From the cell containing the given text, extract its center point as (X, Y) coordinate. 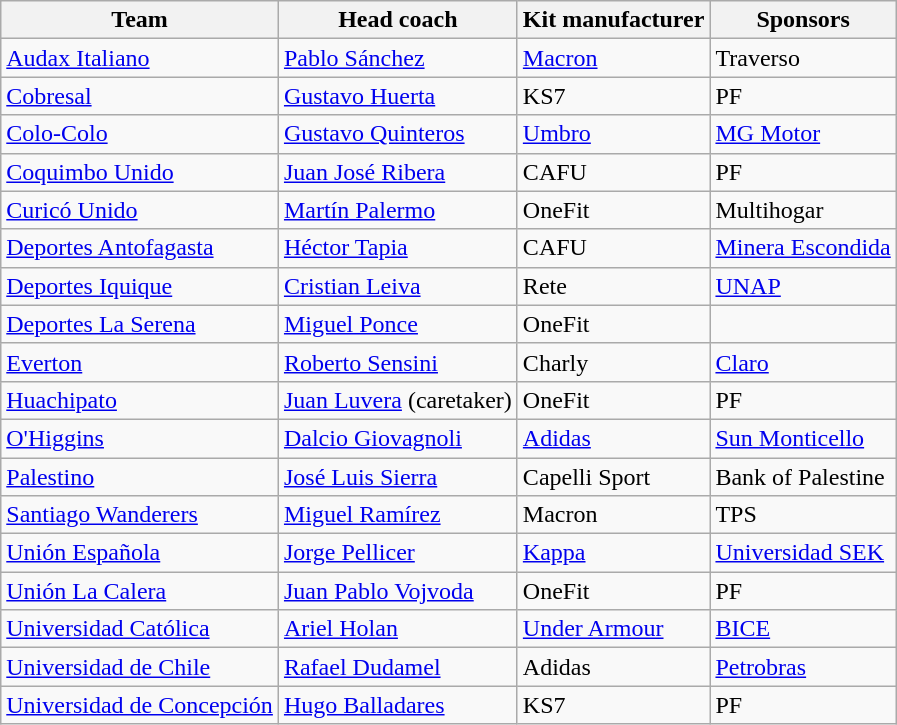
Everton (140, 362)
Gustavo Huerta (398, 96)
UNAP (803, 286)
Deportes Iquique (140, 286)
Juan José Ribera (398, 172)
Héctor Tapia (398, 248)
MG Motor (803, 134)
Bank of Palestine (803, 477)
Team (140, 20)
Miguel Ponce (398, 324)
Colo-Colo (140, 134)
Deportes La Serena (140, 324)
Universidad de Chile (140, 667)
Ariel Holan (398, 629)
Pablo Sánchez (398, 58)
Roberto Sensini (398, 362)
Juan Luvera (caretaker) (398, 400)
Charly (614, 362)
Kappa (614, 553)
Audax Italiano (140, 58)
TPS (803, 515)
Unión Española (140, 553)
Umbro (614, 134)
Capelli Sport (614, 477)
Dalcio Giovagnoli (398, 438)
Deportes Antofagasta (140, 248)
Petrobras (803, 667)
Claro (803, 362)
Universidad SEK (803, 553)
O'Higgins (140, 438)
Rafael Dudamel (398, 667)
Santiago Wanderers (140, 515)
Juan Pablo Vojvoda (398, 591)
Multihogar (803, 210)
Minera Escondida (803, 248)
Head coach (398, 20)
Huachipato (140, 400)
Sun Monticello (803, 438)
Unión La Calera (140, 591)
Jorge Pellicer (398, 553)
Traverso (803, 58)
Martín Palermo (398, 210)
Palestino (140, 477)
Under Armour (614, 629)
Hugo Balladares (398, 705)
BICE (803, 629)
Miguel Ramírez (398, 515)
José Luis Sierra (398, 477)
Cristian Leiva (398, 286)
Universidad de Concepción (140, 705)
Kit manufacturer (614, 20)
Rete (614, 286)
Universidad Católica (140, 629)
Gustavo Quinteros (398, 134)
Sponsors (803, 20)
Coquimbo Unido (140, 172)
Curicó Unido (140, 210)
Cobresal (140, 96)
